Search for the cell housing the specified text and yield its [x, y] center coordinate. 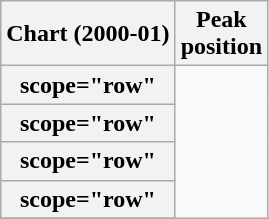
Chart (2000-01) [88, 34]
Peakposition [221, 34]
